From the cell containing the given text, extract its center point as (x, y) coordinate. 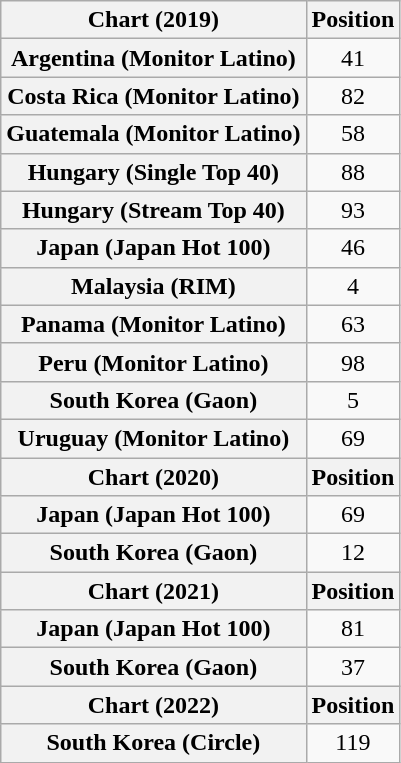
82 (353, 96)
88 (353, 172)
Uruguay (Monitor Latino) (154, 438)
Chart (2022) (154, 705)
Malaysia (RIM) (154, 286)
Chart (2020) (154, 477)
Hungary (Single Top 40) (154, 172)
4 (353, 286)
93 (353, 210)
81 (353, 629)
5 (353, 400)
Hungary (Stream Top 40) (154, 210)
63 (353, 324)
Chart (2021) (154, 591)
98 (353, 362)
119 (353, 743)
Argentina (Monitor Latino) (154, 58)
Costa Rica (Monitor Latino) (154, 96)
Guatemala (Monitor Latino) (154, 134)
37 (353, 667)
46 (353, 248)
Peru (Monitor Latino) (154, 362)
58 (353, 134)
Chart (2019) (154, 20)
41 (353, 58)
South Korea (Circle) (154, 743)
12 (353, 553)
Panama (Monitor Latino) (154, 324)
